Search for the cell housing the specified text and yield its [x, y] center coordinate. 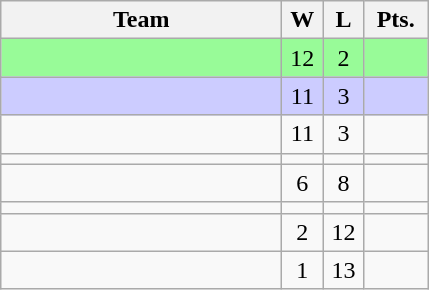
Pts. [396, 20]
L [344, 20]
8 [344, 183]
W [302, 20]
6 [302, 183]
13 [344, 270]
1 [302, 270]
Team [142, 20]
